Identify which cell holds the provided text, then report its [x, y] central coordinate. 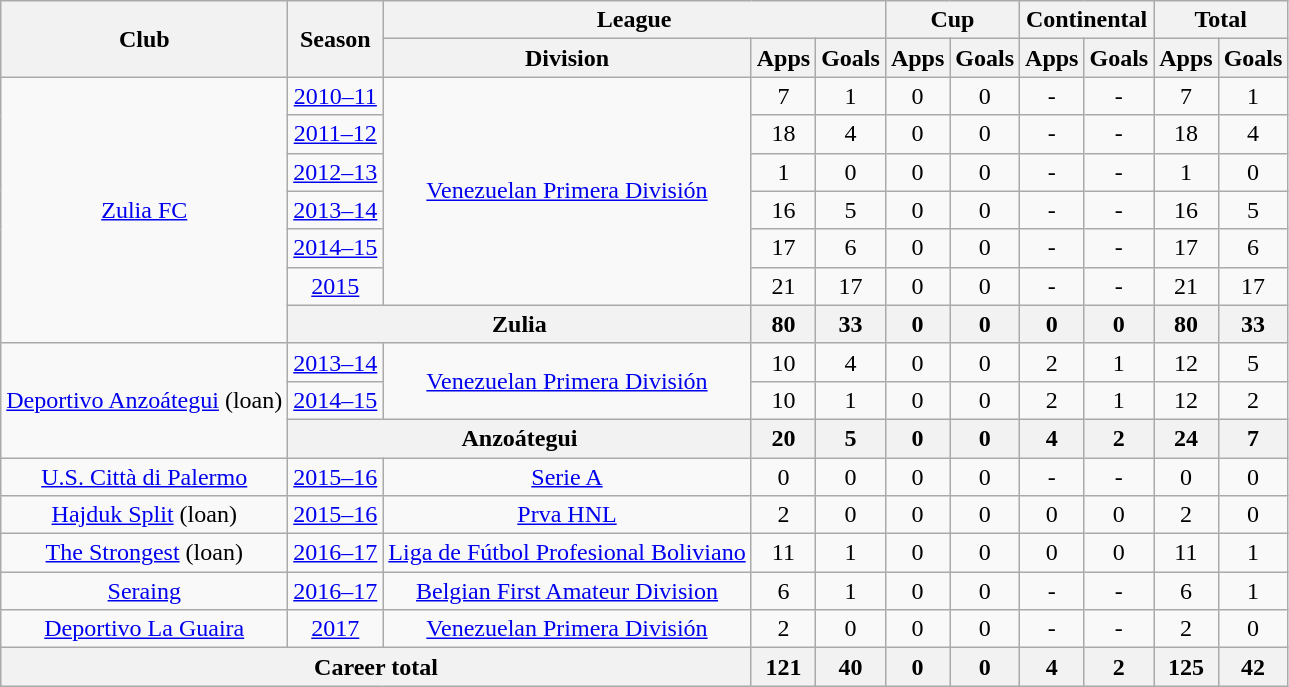
Belgian First Amateur Division [567, 591]
Division [567, 58]
2011–12 [336, 134]
2017 [336, 629]
The Strongest (loan) [144, 553]
Seraing [144, 591]
League [634, 20]
2015 [336, 286]
Cup [952, 20]
42 [1253, 667]
125 [1186, 667]
Zulia [520, 324]
2012–13 [336, 172]
Zulia FC [144, 210]
121 [783, 667]
Total [1221, 20]
Liga de Fútbol Profesional Boliviano [567, 553]
24 [1186, 438]
U.S. Città di Palermo [144, 477]
40 [851, 667]
Hajduk Split (loan) [144, 515]
Serie A [567, 477]
Continental [1087, 20]
Season [336, 39]
Prva HNL [567, 515]
2010–11 [336, 96]
Deportivo La Guaira [144, 629]
Anzoátegui [520, 438]
Club [144, 39]
Deportivo Anzoátegui (loan) [144, 400]
Career total [376, 667]
20 [783, 438]
